Extract the [x, y] coordinate from the center of the cell holding the provided text.  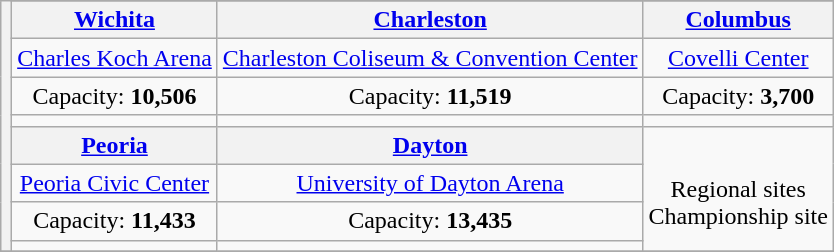
Dayton [430, 145]
University of Dayton Arena [430, 183]
Covelli Center [738, 58]
Capacity: 11,519 [430, 96]
Wichita [115, 20]
Peoria [115, 145]
Capacity: 3,700 [738, 96]
Charleston [430, 20]
Regional sites Championship site [738, 188]
Peoria Civic Center [115, 183]
Capacity: 11,433 [115, 221]
Charleston Coliseum & Convention Center [430, 58]
Charles Koch Arena [115, 58]
Columbus [738, 20]
Capacity: 13,435 [430, 221]
Capacity: 10,506 [115, 96]
